From the cell containing the given text, extract its center point as [X, Y] coordinate. 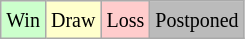
Win [24, 20]
Postponed [197, 20]
Draw [72, 20]
Loss [126, 20]
